Determine the [x, y] coordinate at the center of the cell enclosing the given text.  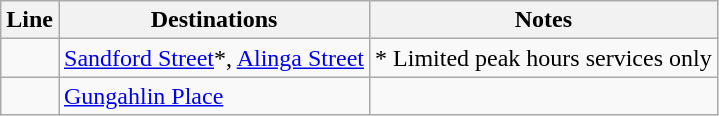
Line [30, 20]
Notes [544, 20]
Gungahlin Place [214, 96]
Sandford Street*, Alinga Street [214, 58]
Destinations [214, 20]
* Limited peak hours services only [544, 58]
